Determine the [X, Y] coordinate at the center of the cell enclosing the given text.  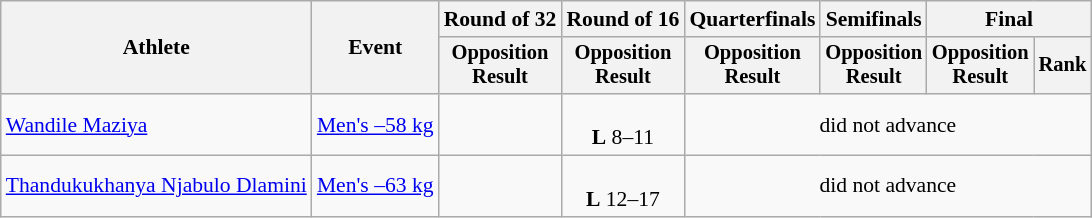
Thandukukhanya Njabulo Dlamini [156, 186]
Round of 16 [622, 19]
Men's –58 kg [376, 124]
Semifinals [874, 19]
L 8–11 [622, 124]
Round of 32 [500, 19]
Event [376, 48]
L 12–17 [622, 186]
Rank [1063, 66]
Final [1009, 19]
Athlete [156, 48]
Men's –63 kg [376, 186]
Wandile Maziya [156, 124]
Quarterfinals [752, 19]
